Return (X, Y) of the center of cell containing provided text 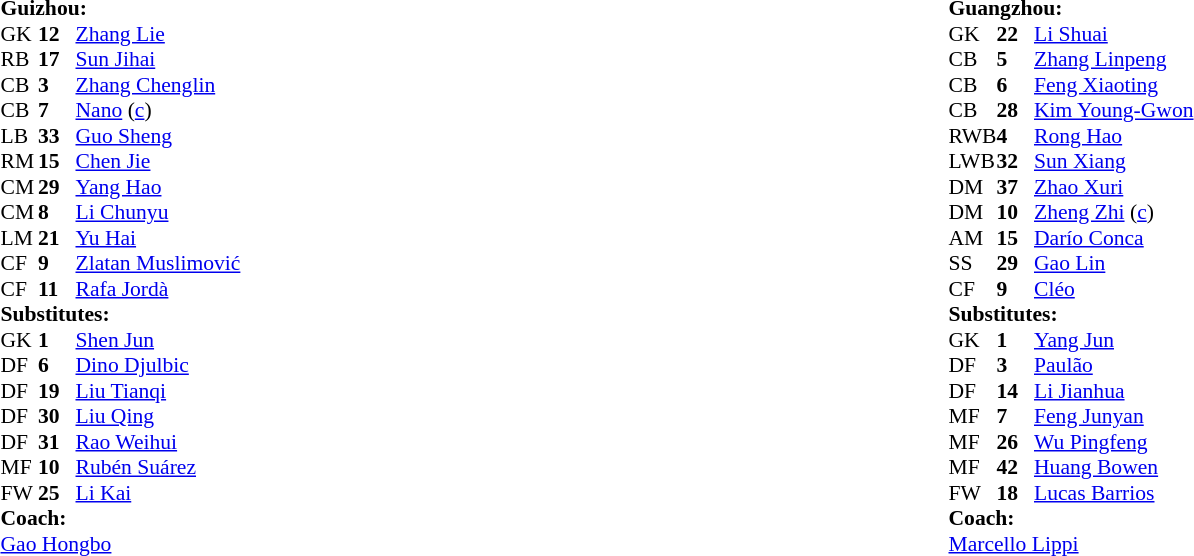
Liu Qing (158, 417)
22 (1015, 34)
Wu Pingfeng (1114, 442)
5 (1015, 59)
17 (57, 59)
25 (57, 493)
14 (1015, 391)
4 (1015, 136)
Zhao Xuri (1114, 187)
SS (972, 263)
LB (19, 136)
LM (19, 238)
Zlatan Muslimović (158, 263)
Kim Young-Gwon (1114, 111)
Yang Jun (1114, 340)
Rao Weihui (158, 442)
Li Chunyu (158, 213)
Chen Jie (158, 161)
LWB (972, 161)
Rafa Jordà (158, 289)
Zhang Linpeng (1114, 59)
Zhang Chenglin (158, 85)
Feng Junyan (1114, 417)
Lucas Barrios (1114, 493)
Guo Sheng (158, 136)
32 (1015, 161)
31 (57, 442)
Huang Bowen (1114, 467)
42 (1015, 467)
Cléo (1114, 289)
Zheng Zhi (c) (1114, 213)
Yang Hao (158, 187)
RM (19, 161)
Li Kai (158, 493)
37 (1015, 187)
33 (57, 136)
Darío Conca (1114, 238)
28 (1015, 111)
19 (57, 391)
Li Shuai (1114, 34)
11 (57, 289)
Paulão (1114, 365)
Li Jianhua (1114, 391)
18 (1015, 493)
Shen Jun (158, 340)
Rubén Suárez (158, 467)
Sun Xiang (1114, 161)
Liu Tianqi (158, 391)
Dino Djulbic (158, 365)
8 (57, 213)
12 (57, 34)
30 (57, 417)
Nano (c) (158, 111)
Gao Lin (1114, 263)
Zhang Lie (158, 34)
AM (972, 238)
26 (1015, 442)
Yu Hai (158, 238)
RB (19, 59)
Sun Jihai (158, 59)
21 (57, 238)
RWB (972, 136)
Rong Hao (1114, 136)
Feng Xiaoting (1114, 85)
